Identify which cell holds the provided text, then report its (x, y) central coordinate. 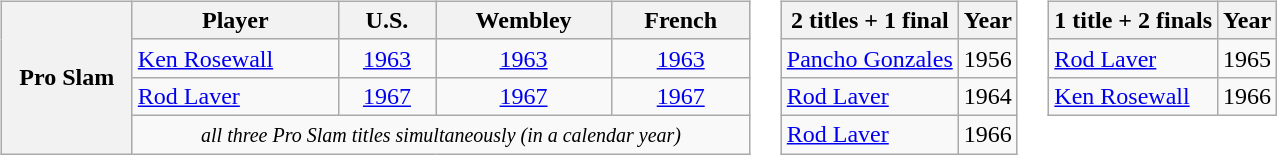
Player (235, 20)
Wembley (524, 20)
Pancho Gonzales (870, 58)
Pro Slam (66, 77)
1965 (1248, 58)
1964 (988, 96)
French (681, 20)
1956 (988, 58)
2 titles + 1 final (870, 20)
1 title + 2 finals (1134, 20)
U.S. (386, 20)
all three Pro Slam titles simultaneously (in a calendar year) (440, 134)
